Output the [X, Y] coordinate of the center of the cell containing the given text.  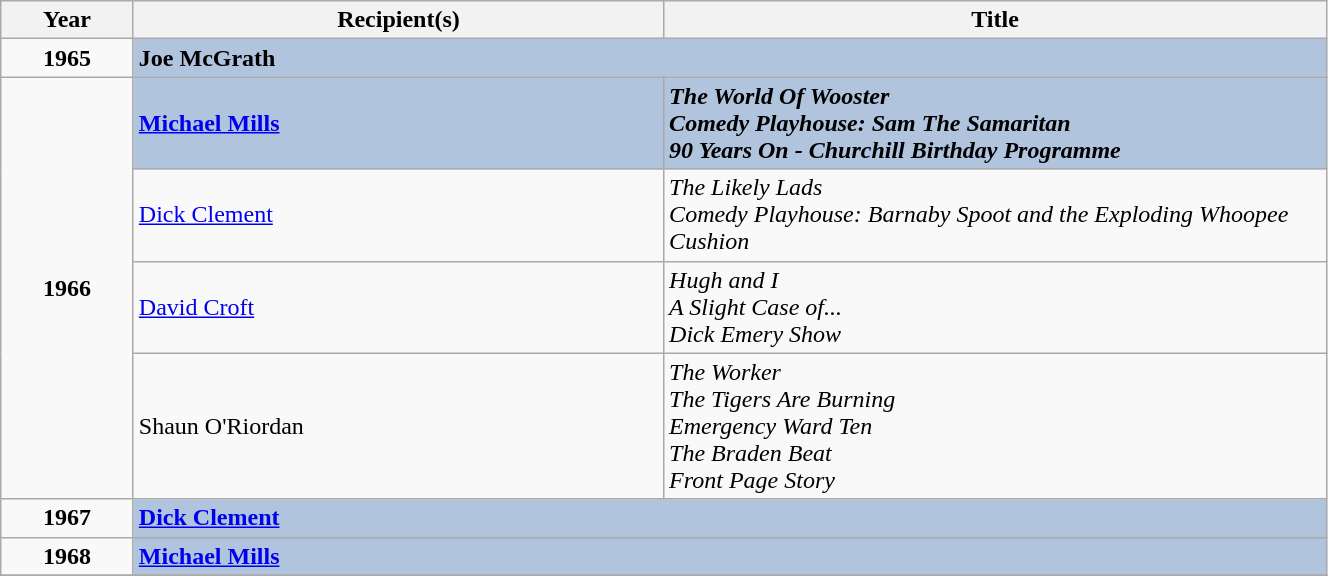
The Likely LadsComedy Playhouse: Barnaby Spoot and the Exploding Whoopee Cushion [996, 215]
1967 [68, 518]
1966 [68, 288]
Year [68, 20]
1968 [68, 556]
The WorkerThe Tigers Are BurningEmergency Ward TenThe Braden BeatFront Page Story [996, 426]
Title [996, 20]
1965 [68, 58]
Joe McGrath [730, 58]
Shaun O'Riordan [398, 426]
Hugh and IA Slight Case of...Dick Emery Show [996, 307]
The World Of WoosterComedy Playhouse: Sam The Samaritan90 Years On - Churchill Birthday Programme [996, 123]
David Croft [398, 307]
Recipient(s) [398, 20]
